Pinpoint the cell where the given text exists, returning its (X, Y) midpoint coordinate. 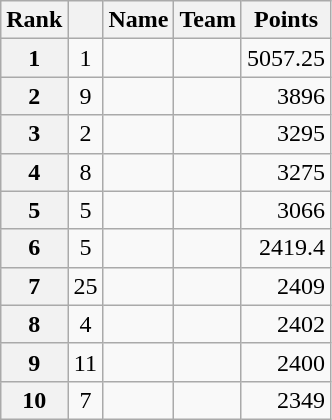
Rank (34, 20)
2349 (286, 400)
2400 (286, 362)
Points (286, 20)
5057.25 (286, 58)
25 (86, 286)
3275 (286, 172)
6 (34, 248)
11 (86, 362)
Name (138, 20)
3066 (286, 210)
2409 (286, 286)
10 (34, 400)
2419.4 (286, 248)
Team (208, 20)
3295 (286, 134)
3 (34, 134)
2402 (286, 324)
3896 (286, 96)
